Scan for the cell matching the given text and deliver its [x, y] coordinate at center. 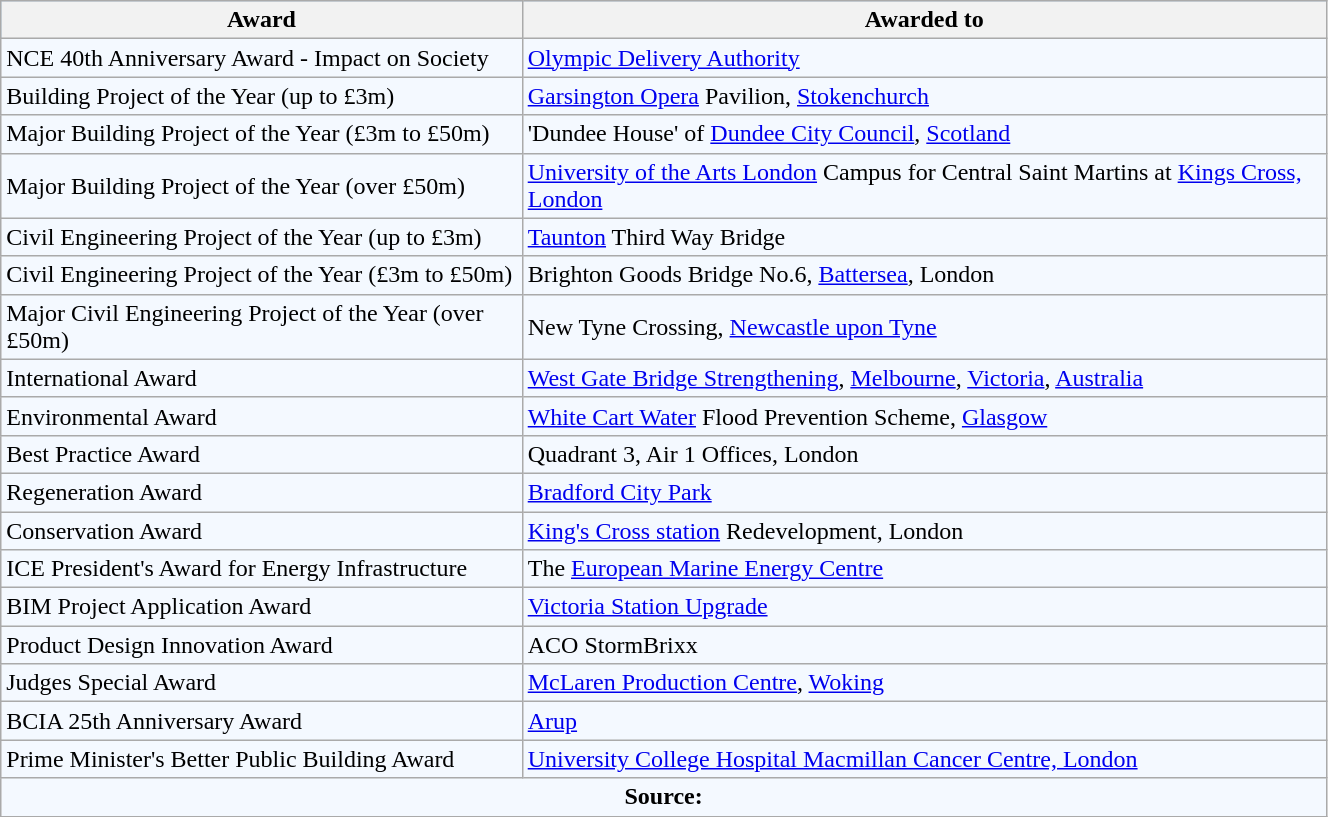
Quadrant 3, Air 1 Offices, London [924, 454]
Product Design Innovation Award [262, 645]
Bradford City Park [924, 492]
Garsington Opera Pavilion, Stokenchurch [924, 96]
University College Hospital Macmillan Cancer Centre, London [924, 759]
BCIA 25th Anniversary Award [262, 721]
West Gate Bridge Strengthening, Melbourne, Victoria, Australia [924, 378]
Taunton Third Way Bridge [924, 237]
Major Building Project of the Year (over £50m) [262, 186]
Regeneration Award [262, 492]
Victoria Station Upgrade [924, 607]
McLaren Production Centre, Woking [924, 683]
University of the Arts London Campus for Central Saint Martins at Kings Cross, London [924, 186]
The European Marine Energy Centre [924, 569]
Building Project of the Year (up to £3m) [262, 96]
Awarded to [924, 20]
Civil Engineering Project of the Year (£3m to £50m) [262, 275]
King's Cross station Redevelopment, London [924, 531]
Judges Special Award [262, 683]
ACO StormBrixx [924, 645]
ICE President's Award for Energy Infrastructure [262, 569]
Major Civil Engineering Project of the Year (over £50m) [262, 326]
Brighton Goods Bridge No.6, Battersea, London [924, 275]
New Tyne Crossing, Newcastle upon Tyne [924, 326]
Arup [924, 721]
Olympic Delivery Authority [924, 58]
BIM Project Application Award [262, 607]
Civil Engineering Project of the Year (up to £3m) [262, 237]
Best Practice Award [262, 454]
Prime Minister's Better Public Building Award [262, 759]
White Cart Water Flood Prevention Scheme, Glasgow [924, 416]
'Dundee House' of Dundee City Council, Scotland [924, 134]
Conservation Award [262, 531]
Award [262, 20]
NCE 40th Anniversary Award - Impact on Society [262, 58]
Major Building Project of the Year (£3m to £50m) [262, 134]
Source: [664, 797]
Environmental Award [262, 416]
International Award [262, 378]
